Return the (X, Y) coordinate for the center point of the cell that contains the specified text.  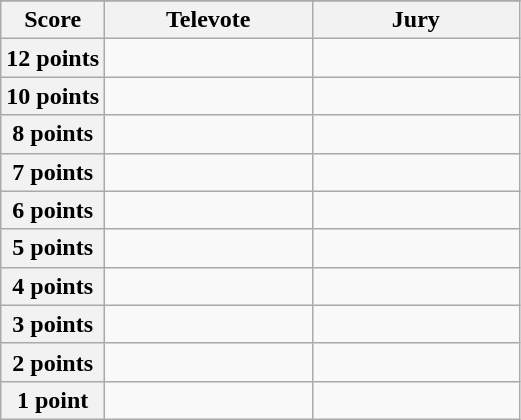
6 points (53, 210)
5 points (53, 248)
8 points (53, 134)
12 points (53, 58)
2 points (53, 362)
Score (53, 20)
1 point (53, 400)
7 points (53, 172)
Televote (209, 20)
10 points (53, 96)
4 points (53, 286)
3 points (53, 324)
Jury (416, 20)
